Output the (X, Y) coordinate of the center of the cell containing the given text.  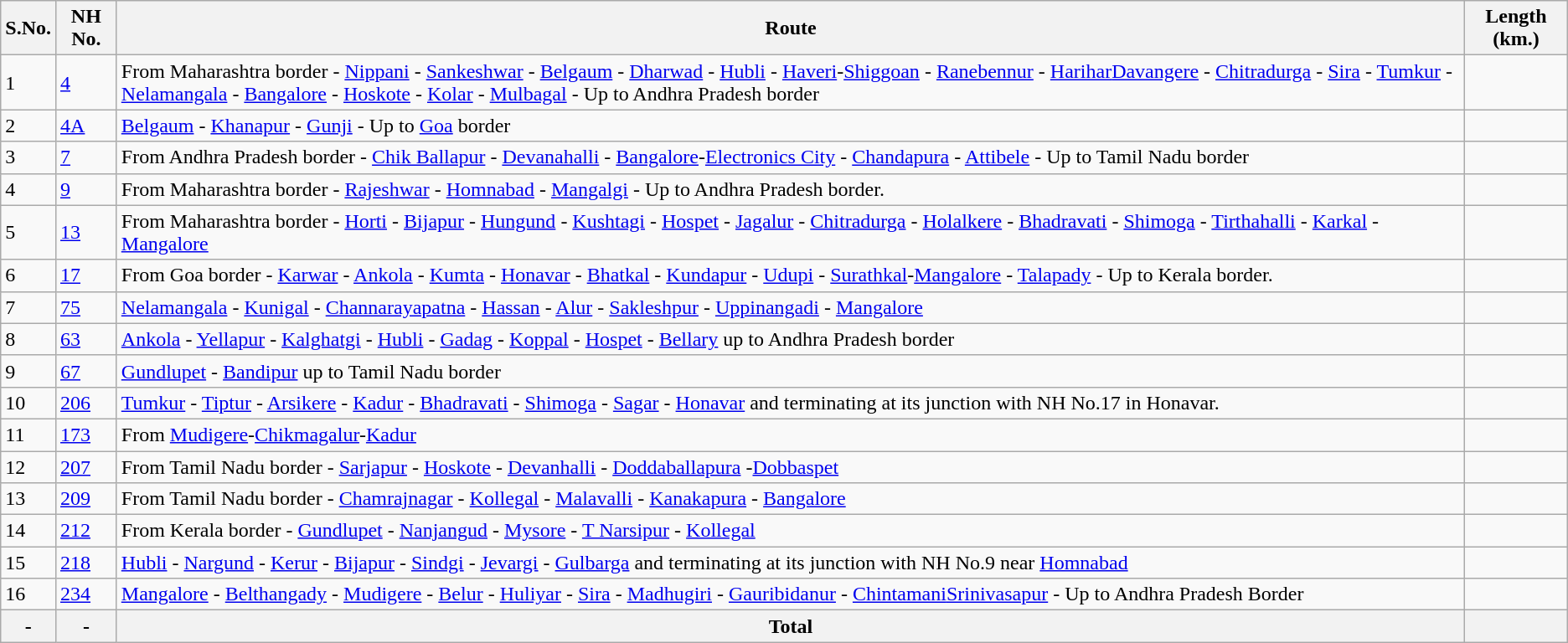
207 (85, 466)
From Tamil Nadu border - Sarjapur - Hoskote - Devanhalli - Doddaballapura -Dobbaspet (791, 466)
Hubli - Nargund - Kerur - Bijapur - Sindgi - Jevargi - Gulbarga and terminating at its junction with NH No.9 near Homnabad (791, 563)
Length (km.) (1516, 28)
Route (791, 28)
75 (85, 307)
173 (85, 435)
3 (28, 157)
4A (85, 126)
From Maharashtra border - Rajeshwar - Homnabad - Mangalgi - Up to Andhra Pradesh border. (791, 189)
Nelamangala - Kunigal - Channarayapatna - Hassan - Alur - Sakleshpur - Uppinangadi - Mangalore (791, 307)
From Andhra Pradesh border - Chik Ballapur - Devanahalli - Bangalore-Electronics City - Chandapura - Attibele - Up to Tamil Nadu border (791, 157)
From Tamil Nadu border - Chamrajnagar - Kollegal - Malavalli - Kanakapura - Bangalore (791, 499)
11 (28, 435)
218 (85, 563)
1 (28, 82)
NH No. (85, 28)
From Mudigere-Chikmagalur-Kadur (791, 435)
5 (28, 233)
212 (85, 531)
209 (85, 499)
16 (28, 594)
S.No. (28, 28)
12 (28, 466)
8 (28, 339)
10 (28, 403)
Total (791, 626)
234 (85, 594)
Tumkur - Tiptur - Arsikere - Kadur - Bhadravati - Shimoga - Sagar - Honavar and terminating at its junction with NH No.17 in Honavar. (791, 403)
2 (28, 126)
Gundlupet - Bandipur up to Tamil Nadu border (791, 371)
From Goa border - Karwar - Ankola - Kumta - Honavar - Bhatkal - Kundapur - Udupi - Surathkal-Mangalore - Talapady - Up to Kerala border. (791, 275)
206 (85, 403)
Belgaum - Khanapur - Gunji - Up to Goa border (791, 126)
Ankola - Yellapur - Kalghatgi - Hubli - Gadag - Koppal - Hospet - Bellary up to Andhra Pradesh border (791, 339)
14 (28, 531)
63 (85, 339)
6 (28, 275)
67 (85, 371)
From Kerala border - Gundlupet - Nanjangud - Mysore - T Narsipur - Kollegal (791, 531)
Mangalore - Belthangady - Mudigere - Belur - Huliyar - Sira - Madhugiri - Gauribidanur - ChintamaniSrinivasapur - Up to Andhra Pradesh Border (791, 594)
17 (85, 275)
15 (28, 563)
